Return the (x, y) coordinate for the center point of the cell that contains the specified text.  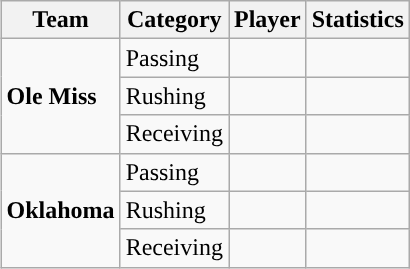
Statistics (358, 20)
Category (174, 20)
Player (267, 20)
Ole Miss (60, 96)
Team (60, 20)
Oklahoma (60, 210)
